Output the (X, Y) coordinate of the center of the cell containing the given text.  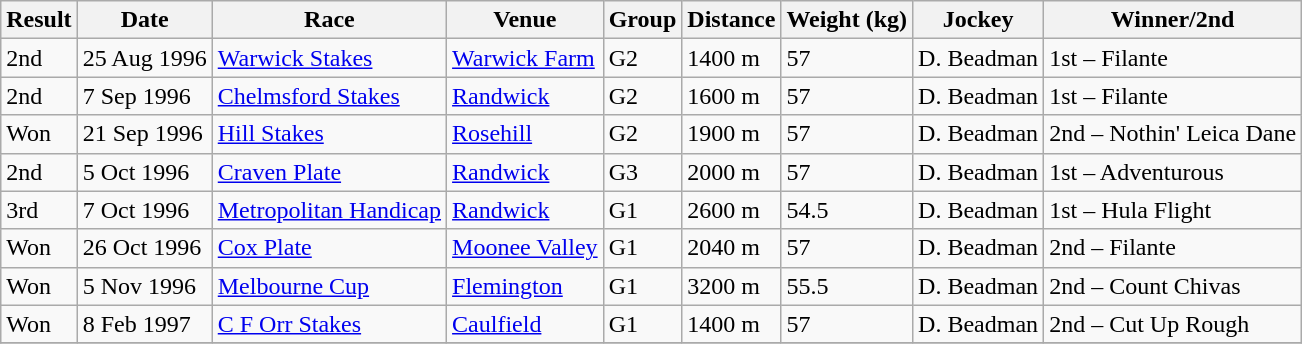
Craven Plate (329, 172)
Moonee Valley (526, 248)
2000 m (732, 172)
Jockey (978, 20)
Cox Plate (329, 248)
3200 m (732, 286)
Melbourne Cup (329, 286)
26 Oct 1996 (144, 248)
1st – Adventurous (1173, 172)
Group (642, 20)
C F Orr Stakes (329, 324)
2nd – Filante (1173, 248)
Result (39, 20)
54.5 (847, 210)
21 Sep 1996 (144, 134)
3rd (39, 210)
Caulfield (526, 324)
Date (144, 20)
Distance (732, 20)
2600 m (732, 210)
2nd – Nothin' Leica Dane (1173, 134)
Venue (526, 20)
Flemington (526, 286)
2nd – Cut Up Rough (1173, 324)
2nd – Count Chivas (1173, 286)
2040 m (732, 248)
1st – Hula Flight (1173, 210)
Hill Stakes (329, 134)
8 Feb 1997 (144, 324)
25 Aug 1996 (144, 58)
Warwick Farm (526, 58)
Warwick Stakes (329, 58)
Metropolitan Handicap (329, 210)
Race (329, 20)
7 Oct 1996 (144, 210)
Rosehill (526, 134)
55.5 (847, 286)
1900 m (732, 134)
Winner/2nd (1173, 20)
G3 (642, 172)
5 Oct 1996 (144, 172)
7 Sep 1996 (144, 96)
Weight (kg) (847, 20)
Chelmsford Stakes (329, 96)
1600 m (732, 96)
5 Nov 1996 (144, 286)
